Pinpoint the cell where the given text exists, returning its [X, Y] midpoint coordinate. 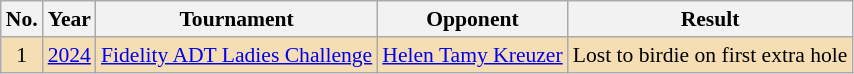
2024 [70, 55]
Helen Tamy Kreuzer [472, 55]
Tournament [236, 19]
1 [22, 55]
Fidelity ADT Ladies Challenge [236, 55]
Year [70, 19]
Opponent [472, 19]
Lost to birdie on first extra hole [710, 55]
No. [22, 19]
Result [710, 19]
